Return the (X, Y) coordinate for the center point of the cell that contains the specified text.  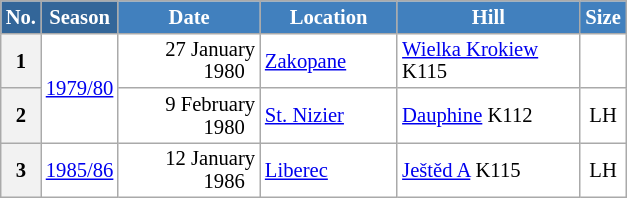
9 February 1980 (189, 116)
Date (189, 16)
12 January 1986 (189, 170)
Hill (488, 16)
27 January 1980 (189, 60)
No. (21, 16)
1 (21, 60)
Location (328, 16)
St. Nizier (328, 116)
Season (80, 16)
Size (602, 16)
Dauphine K112 (488, 116)
1985/86 (80, 170)
Wielka Krokiew K115 (488, 60)
Zakopane (328, 60)
2 (21, 116)
Liberec (328, 170)
3 (21, 170)
Ještěd A K115 (488, 170)
1979/80 (80, 88)
